For the text-containing cell, return its midpoint in (X, Y) coordinate format. 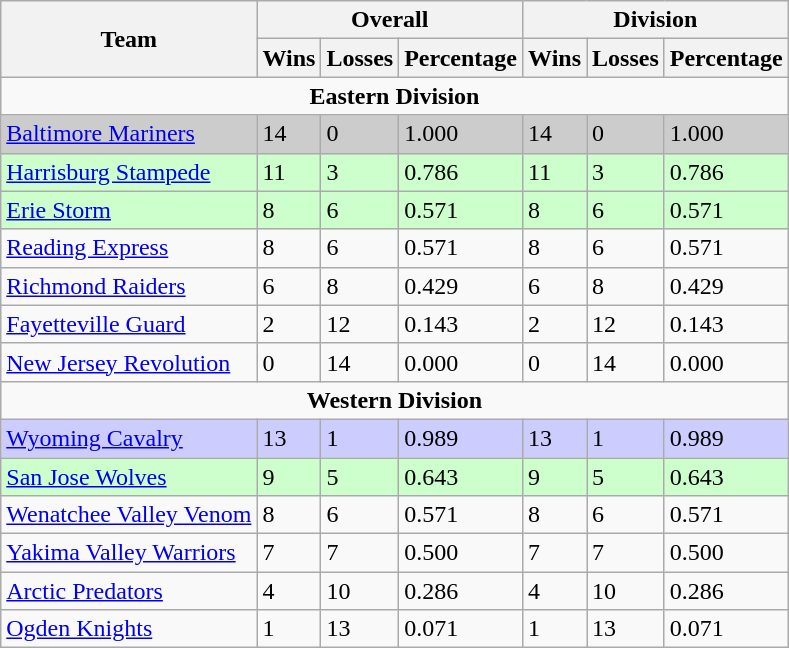
Reading Express (129, 248)
Yakima Valley Warriors (129, 553)
Arctic Predators (129, 591)
Richmond Raiders (129, 286)
San Jose Wolves (129, 477)
Baltimore Mariners (129, 134)
Erie Storm (129, 210)
New Jersey Revolution (129, 362)
Overall (390, 20)
Wenatchee Valley Venom (129, 515)
Team (129, 39)
Western Division (394, 400)
Harrisburg Stampede (129, 172)
Wyoming Cavalry (129, 438)
Division (656, 20)
Eastern Division (394, 96)
Ogden Knights (129, 629)
Fayetteville Guard (129, 324)
